Detect which cell encompasses the target text, then output its (X, Y) center coordinate. 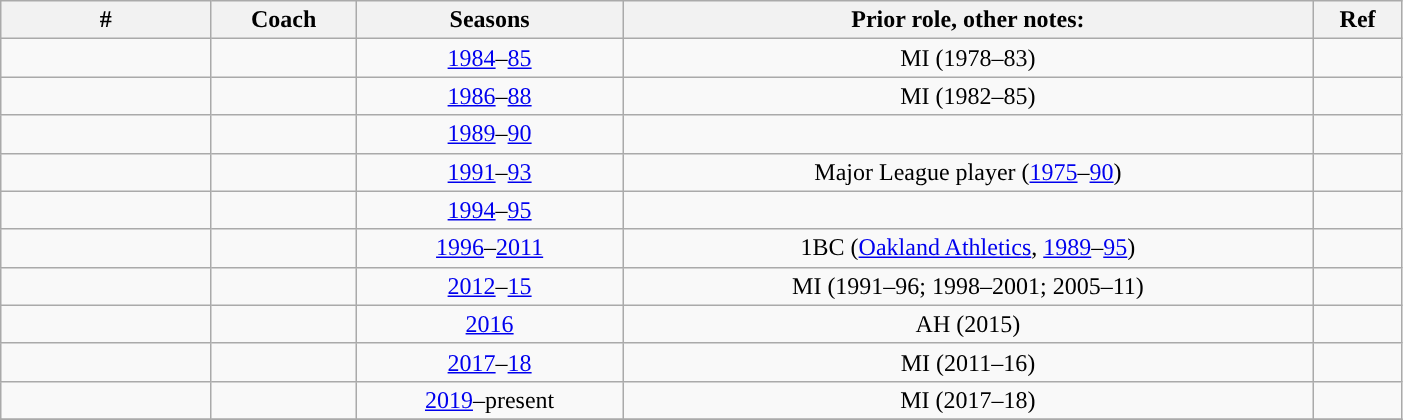
2016 (490, 324)
1BC (Oakland Athletics, 1989–95) (968, 248)
Major League player (1975–90) (968, 172)
Ref (1358, 20)
1996–2011 (490, 248)
AH (2015) (968, 324)
Seasons (490, 20)
1989–90 (490, 134)
1994–95 (490, 210)
MI (2017–18) (968, 400)
MI (2011–16) (968, 362)
2012–15 (490, 286)
1984–85 (490, 58)
1986–88 (490, 96)
MI (1982–85) (968, 96)
1991–93 (490, 172)
MI (1991–96; 1998–2001; 2005–11) (968, 286)
2017–18 (490, 362)
2019–present (490, 400)
Coach (284, 20)
MI (1978–83) (968, 58)
# (106, 20)
Prior role, other notes: (968, 20)
